Extract the (X, Y) coordinate from the center of the cell holding the provided text.  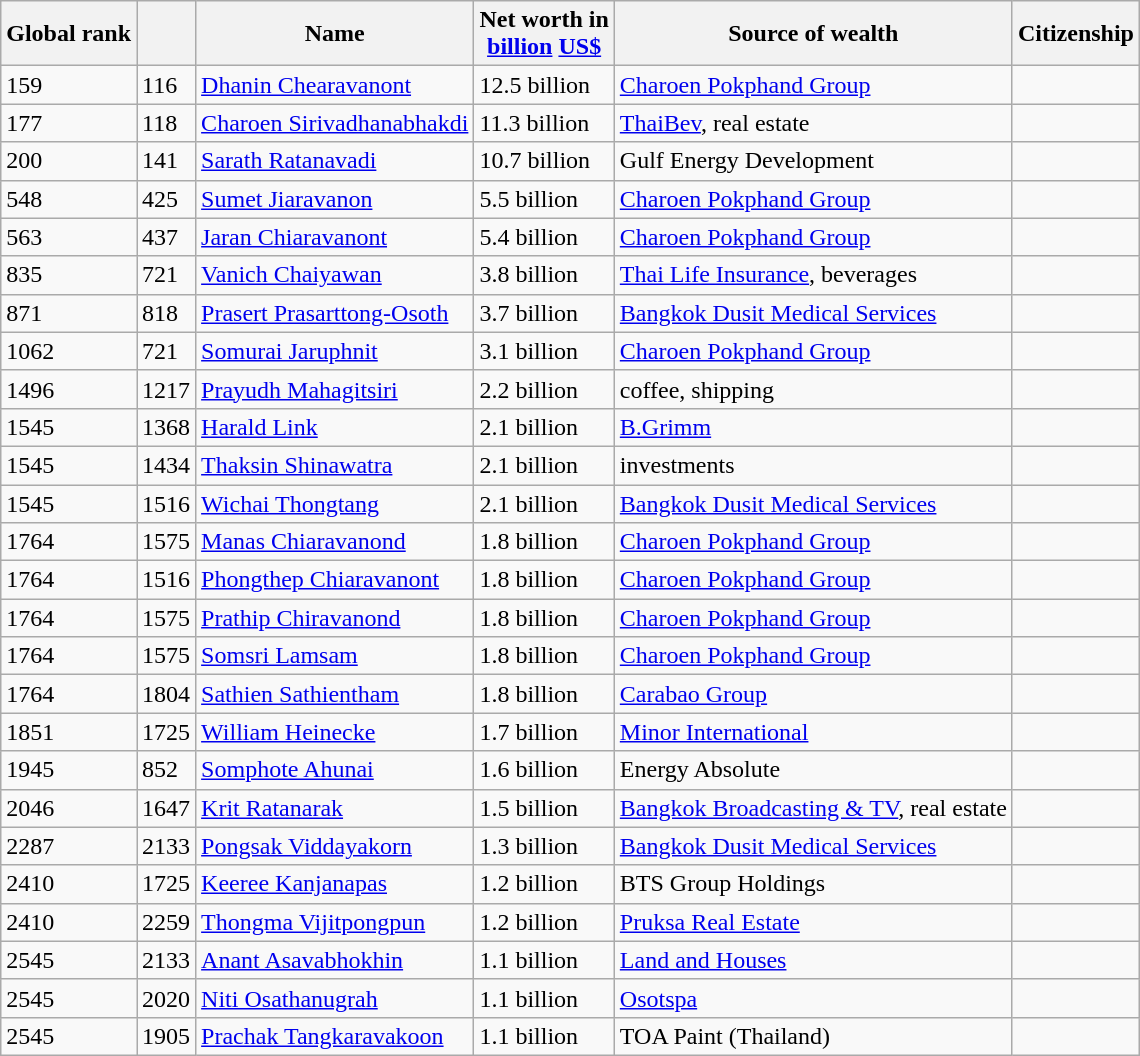
Somurai Jaruphnit (335, 351)
1.5 billion (544, 808)
852 (166, 770)
Bangkok Broadcasting & TV, real estate (813, 808)
177 (69, 123)
Pongsak Viddayakorn (335, 846)
1647 (166, 808)
12.5 billion (544, 85)
1.7 billion (544, 732)
Wichai Thongtang (335, 503)
1496 (69, 389)
1368 (166, 427)
Prasert Prasarttong-Osoth (335, 313)
Prayudh Mahagitsiri (335, 389)
1.3 billion (544, 846)
Osotspa (813, 998)
2287 (69, 846)
coffee, shipping (813, 389)
Vanich Chaiyawan (335, 275)
1945 (69, 770)
Thaksin Shinawatra (335, 465)
1851 (69, 732)
Krit Ratanarak (335, 808)
Net worth inbillion US$ (544, 34)
Somsri Lamsam (335, 656)
2046 (69, 808)
TOA Paint (Thailand) (813, 1036)
1.6 billion (544, 770)
B.Grimm (813, 427)
Keeree Kanjanapas (335, 884)
BTS Group Holdings (813, 884)
Jaran Chiaravanont (335, 237)
1905 (166, 1036)
871 (69, 313)
1217 (166, 389)
Niti Osathanugrah (335, 998)
Carabao Group (813, 694)
835 (69, 275)
ThaiBev, real estate (813, 123)
10.7 billion (544, 161)
1804 (166, 694)
Anant Asavabhokhin (335, 960)
5.5 billion (544, 199)
Global rank (69, 34)
Sathien Sathientham (335, 694)
1062 (69, 351)
Minor International (813, 732)
200 (69, 161)
Manas Chiaravanond (335, 542)
Dhanin Chearavanont (335, 85)
548 (69, 199)
Gulf Energy Development (813, 161)
5.4 billion (544, 237)
425 (166, 199)
2020 (166, 998)
2259 (166, 922)
Harald Link (335, 427)
818 (166, 313)
159 (69, 85)
1434 (166, 465)
Energy Absolute (813, 770)
Sumet Jiaravanon (335, 199)
Name (335, 34)
Phongthep Chiaravanont (335, 580)
William Heinecke (335, 732)
Thongma Vijitpongpun (335, 922)
3.1 billion (544, 351)
Somphote Ahunai (335, 770)
3.7 billion (544, 313)
Land and Houses (813, 960)
116 (166, 85)
118 (166, 123)
Thai Life Insurance, beverages (813, 275)
141 (166, 161)
437 (166, 237)
Prachak Tangkaravakoon (335, 1036)
Citizenship (1076, 34)
563 (69, 237)
Source of wealth (813, 34)
Sarath Ratanavadi (335, 161)
3.8 billion (544, 275)
investments (813, 465)
Charoen Sirivadhanabhakdi (335, 123)
Prathip Chiravanond (335, 618)
2.2 billion (544, 389)
Pruksa Real Estate (813, 922)
11.3 billion (544, 123)
